Provide the [X, Y] coordinate of the cell's center where the given text is located.  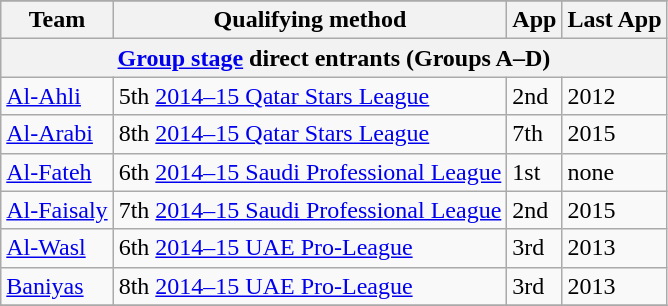
Al-Arabi [57, 134]
Baniyas [57, 286]
8th 2014–15 Qatar Stars League [310, 134]
Last App [614, 20]
Al-Wasl [57, 248]
8th 2014–15 UAE Pro-League [310, 286]
Al-Ahli [57, 96]
Al-Faisaly [57, 210]
Al-Fateh [57, 172]
7th [534, 134]
1st [534, 172]
Group stage direct entrants (Groups A–D) [334, 58]
2012 [614, 96]
5th 2014–15 Qatar Stars League [310, 96]
none [614, 172]
App [534, 20]
6th 2014–15 UAE Pro-League [310, 248]
Team [57, 20]
6th 2014–15 Saudi Professional League [310, 172]
Qualifying method [310, 20]
7th 2014–15 Saudi Professional League [310, 210]
